Extract the [X, Y] coordinate from the center of the cell holding the provided text.  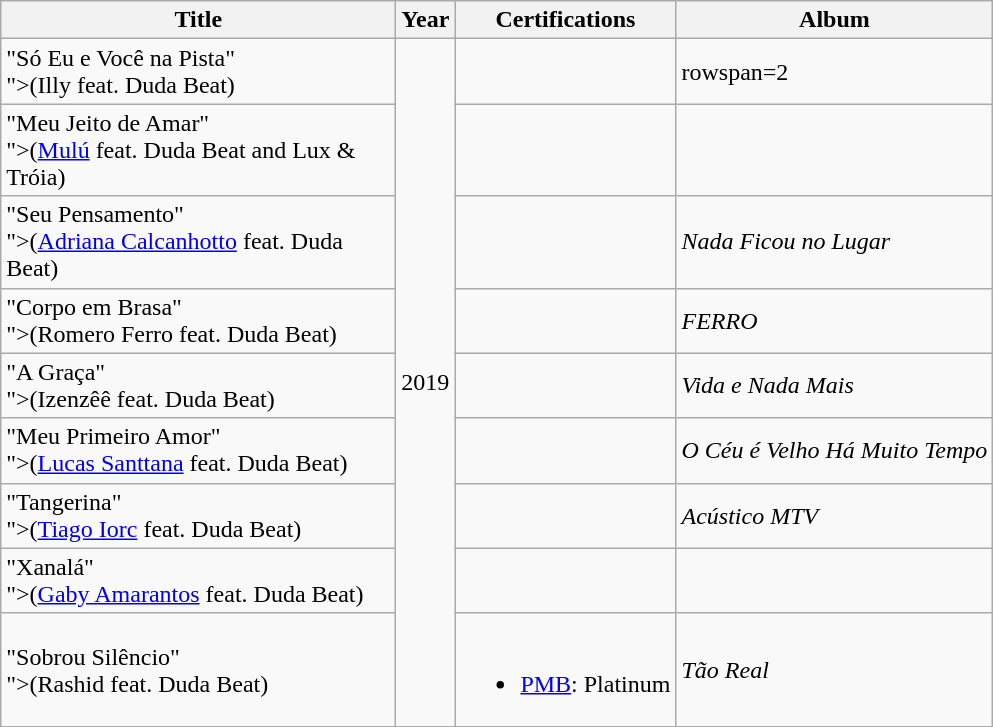
FERRO [834, 320]
"Xanalá"">(Gaby Amarantos feat. Duda Beat) [198, 580]
Title [198, 20]
Certifications [566, 20]
PMB: Platinum [566, 670]
"Meu Primeiro Amor"">(Lucas Santtana feat. Duda Beat) [198, 450]
Vida e Nada Mais [834, 386]
Tão Real [834, 670]
"Seu Pensamento"">(Adriana Calcanhotto feat. Duda Beat) [198, 242]
rowspan=2 [834, 72]
Acústico MTV [834, 516]
Album [834, 20]
Nada Ficou no Lugar [834, 242]
"Corpo em Brasa"">(Romero Ferro feat. Duda Beat) [198, 320]
"Tangerina"">(Tiago Iorc feat. Duda Beat) [198, 516]
2019 [426, 383]
"Meu Jeito de Amar"">(Mulú feat. Duda Beat and Lux & Tróia) [198, 150]
"Só Eu e Você na Pista"">(Illy feat. Duda Beat) [198, 72]
"Sobrou Silêncio"">(Rashid feat. Duda Beat) [198, 670]
O Céu é Velho Há Muito Tempo [834, 450]
Year [426, 20]
"A Graça"">(Izenzêê feat. Duda Beat) [198, 386]
